Extract the (x, y) coordinate from the center of the cell holding the provided text.  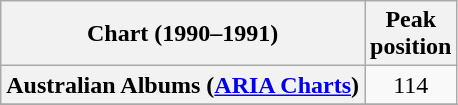
Peakposition (411, 34)
114 (411, 85)
Australian Albums (ARIA Charts) (183, 85)
Chart (1990–1991) (183, 34)
